For the text-containing cell, return its midpoint in [X, Y] coordinate format. 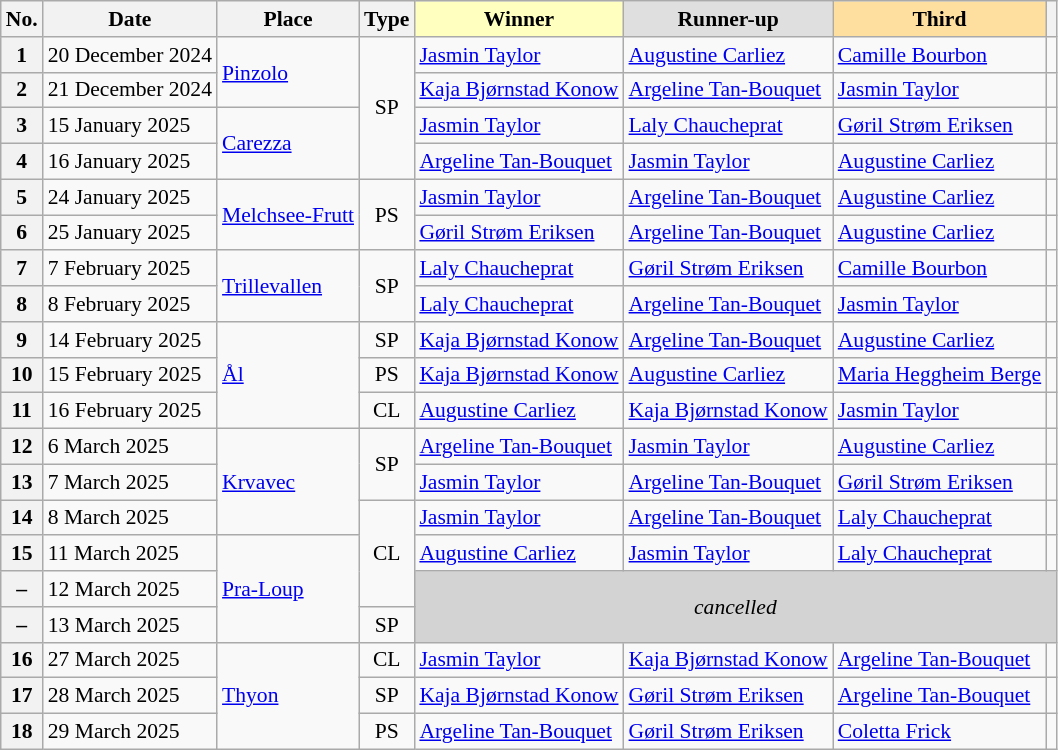
15 [22, 554]
15 January 2025 [130, 126]
Runner-up [728, 19]
Melchsee-Frutt [288, 214]
25 January 2025 [130, 233]
Pra-Loup [288, 590]
Thyon [288, 696]
6 March 2025 [130, 447]
29 March 2025 [130, 732]
5 [22, 197]
18 [22, 732]
Place [288, 19]
8 February 2025 [130, 304]
Third [940, 19]
Ål [288, 376]
Date [130, 19]
Coletta Frick [940, 732]
28 March 2025 [130, 696]
14 February 2025 [130, 340]
11 March 2025 [130, 554]
1 [22, 55]
2 [22, 90]
10 [22, 375]
9 [22, 340]
16 February 2025 [130, 411]
12 [22, 447]
No. [22, 19]
11 [22, 411]
Carezza [288, 144]
7 February 2025 [130, 269]
15 February 2025 [130, 375]
4 [22, 162]
6 [22, 233]
7 [22, 269]
Krvavec [288, 482]
24 January 2025 [130, 197]
Trillevallen [288, 286]
cancelled [735, 606]
12 March 2025 [130, 589]
7 March 2025 [130, 482]
13 [22, 482]
16 January 2025 [130, 162]
8 March 2025 [130, 518]
Type [386, 19]
3 [22, 126]
17 [22, 696]
Pinzolo [288, 72]
14 [22, 518]
16 [22, 660]
13 March 2025 [130, 625]
Winner [518, 19]
20 December 2024 [130, 55]
27 March 2025 [130, 660]
Maria Heggheim Berge [940, 375]
21 December 2024 [130, 90]
8 [22, 304]
